Find where the given text appears and provide that cell's center as [X, Y] coordinate. 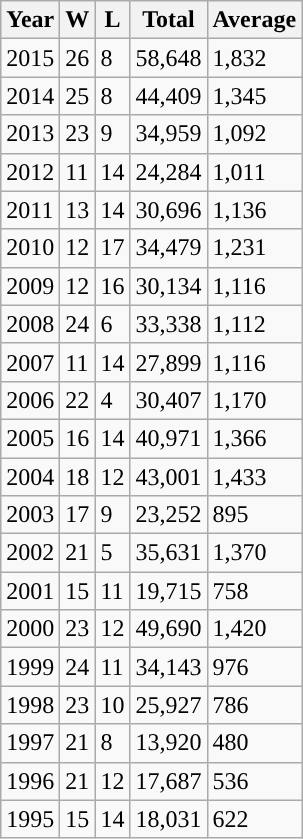
27,899 [168, 362]
786 [254, 705]
34,479 [168, 248]
1,345 [254, 96]
2015 [30, 58]
23,252 [168, 515]
758 [254, 591]
35,631 [168, 553]
43,001 [168, 477]
Total [168, 20]
2012 [30, 172]
W [78, 20]
44,409 [168, 96]
18,031 [168, 819]
34,959 [168, 134]
536 [254, 781]
2005 [30, 438]
1,832 [254, 58]
58,648 [168, 58]
L [112, 20]
13,920 [168, 743]
1,433 [254, 477]
Average [254, 20]
1999 [30, 667]
30,696 [168, 210]
22 [78, 400]
25 [78, 96]
480 [254, 743]
2007 [30, 362]
1,112 [254, 324]
1,011 [254, 172]
1,231 [254, 248]
24,284 [168, 172]
34,143 [168, 667]
6 [112, 324]
2013 [30, 134]
17,687 [168, 781]
Year [30, 20]
1,366 [254, 438]
18 [78, 477]
30,134 [168, 286]
1997 [30, 743]
1,136 [254, 210]
1,420 [254, 629]
1995 [30, 819]
2009 [30, 286]
40,971 [168, 438]
1,170 [254, 400]
2014 [30, 96]
25,927 [168, 705]
2008 [30, 324]
2002 [30, 553]
4 [112, 400]
976 [254, 667]
2006 [30, 400]
2004 [30, 477]
895 [254, 515]
1,370 [254, 553]
19,715 [168, 591]
1,092 [254, 134]
2001 [30, 591]
13 [78, 210]
622 [254, 819]
1998 [30, 705]
10 [112, 705]
26 [78, 58]
2000 [30, 629]
2010 [30, 248]
2003 [30, 515]
2011 [30, 210]
33,338 [168, 324]
30,407 [168, 400]
5 [112, 553]
1996 [30, 781]
49,690 [168, 629]
